Capture the cell that displays the provided text and extract its [x, y] central coordinate. 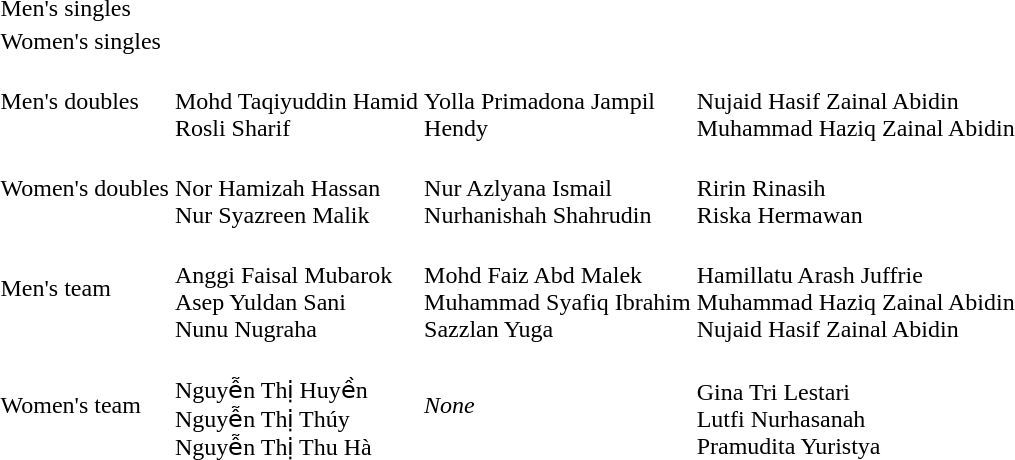
Anggi Faisal MubarokAsep Yuldan SaniNunu Nugraha [296, 288]
Mohd Taqiyuddin HamidRosli Sharif [296, 101]
Nor Hamizah HassanNur Syazreen Malik [296, 188]
Mohd Faiz Abd MalekMuhammad Syafiq IbrahimSazzlan Yuga [558, 288]
Yolla Primadona JampilHendy [558, 101]
Nur Azlyana IsmailNurhanishah Shahrudin [558, 188]
